Detect which cell encompasses the target text, then output its [X, Y] center coordinate. 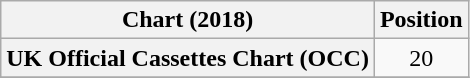
Chart (2018) [188, 20]
20 [421, 58]
UK Official Cassettes Chart (OCC) [188, 58]
Position [421, 20]
